Detect which cell encompasses the target text, then output its [X, Y] center coordinate. 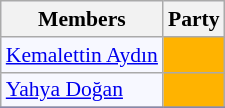
Party [194, 19]
Members [82, 19]
Kemalettin Aydın [82, 55]
Yahya Doğan [82, 90]
